Find where the given text appears and provide that cell's center as (X, Y) coordinate. 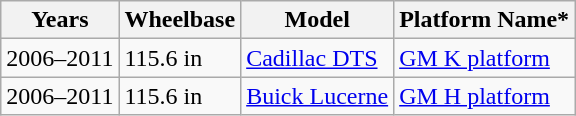
Buick Lucerne (318, 96)
Years (60, 20)
GM K platform (484, 58)
Cadillac DTS (318, 58)
Wheelbase (180, 20)
Platform Name* (484, 20)
GM H platform (484, 96)
Model (318, 20)
